Detect which cell encompasses the target text, then output its [x, y] center coordinate. 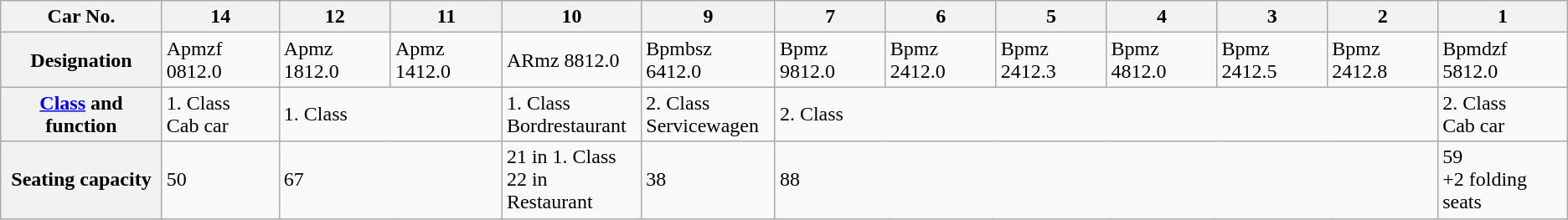
9 [709, 17]
10 [571, 17]
7 [830, 17]
Apmz 1812.0 [335, 60]
Bpmz 2412.8 [1383, 60]
Designation [81, 60]
Bpmbsz 6412.0 [709, 60]
Car No. [81, 17]
Bpmz 9812.0 [830, 60]
2 [1383, 17]
88 [1106, 180]
11 [446, 17]
Bpmz 2412.0 [941, 60]
5 [1051, 17]
38 [709, 180]
67 [390, 180]
Bpmz 2412.5 [1272, 60]
1. ClassBordrestaurant [571, 114]
14 [220, 17]
Bpmz 4812.0 [1162, 60]
ARmz 8812.0 [571, 60]
2. Class [1106, 114]
50 [220, 180]
Class and function [81, 114]
12 [335, 17]
Bpmz 2412.3 [1051, 60]
4 [1162, 17]
Apmzf 0812.0 [220, 60]
2. ClassCab car [1503, 114]
6 [941, 17]
Bpmdzf 5812.0 [1503, 60]
Seating capacity [81, 180]
1. Class [390, 114]
59+2 folding seats [1503, 180]
1. ClassCab car [220, 114]
3 [1272, 17]
Apmz 1412.0 [446, 60]
1 [1503, 17]
2. ClassServicewagen [709, 114]
21 in 1. Class22 in Restaurant [571, 180]
